Capture the cell that displays the provided text and extract its (X, Y) central coordinate. 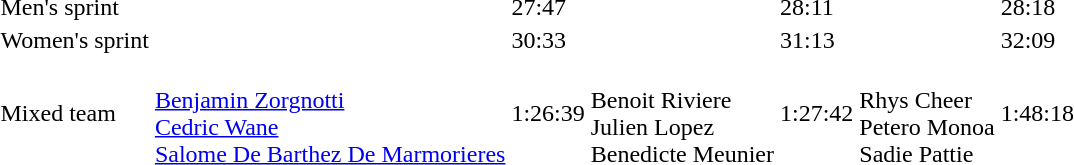
31:13 (817, 40)
30:33 (548, 40)
